Return the (X, Y) coordinate for the center point of the cell that contains the specified text.  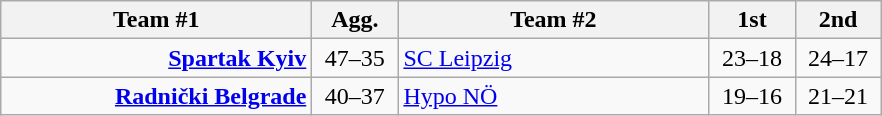
23–18 (752, 58)
Spartak Kyiv (156, 58)
19–16 (752, 96)
Hypo NÖ (554, 96)
Radnički Belgrade (156, 96)
1st (752, 20)
Agg. (355, 20)
Team #1 (156, 20)
47–35 (355, 58)
40–37 (355, 96)
21–21 (838, 96)
24–17 (838, 58)
SC Leipzig (554, 58)
Team #2 (554, 20)
2nd (838, 20)
